For the text-containing cell, return its midpoint in (x, y) coordinate format. 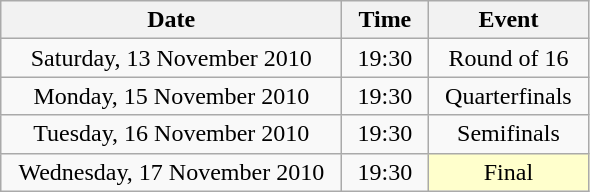
Saturday, 13 November 2010 (172, 58)
Date (172, 20)
Quarterfinals (508, 96)
Round of 16 (508, 58)
Tuesday, 16 November 2010 (172, 134)
Wednesday, 17 November 2010 (172, 172)
Time (385, 20)
Semifinals (508, 134)
Final (508, 172)
Monday, 15 November 2010 (172, 96)
Event (508, 20)
